Return the (x, y) coordinate for the center point of the cell that contains the specified text.  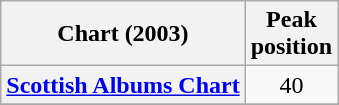
Scottish Albums Chart (123, 85)
Chart (2003) (123, 34)
Peakposition (291, 34)
40 (291, 85)
